Locate the cell with the specified text and output its (x, y) center coordinate. 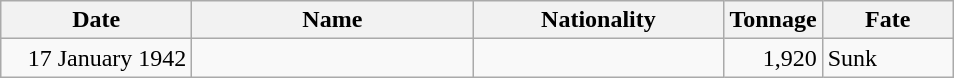
Name (332, 20)
Fate (888, 20)
Sunk (888, 58)
Date (96, 20)
1,920 (773, 58)
Nationality (598, 20)
17 January 1942 (96, 58)
Tonnage (773, 20)
